Detect which cell encompasses the target text, then output its [X, Y] center coordinate. 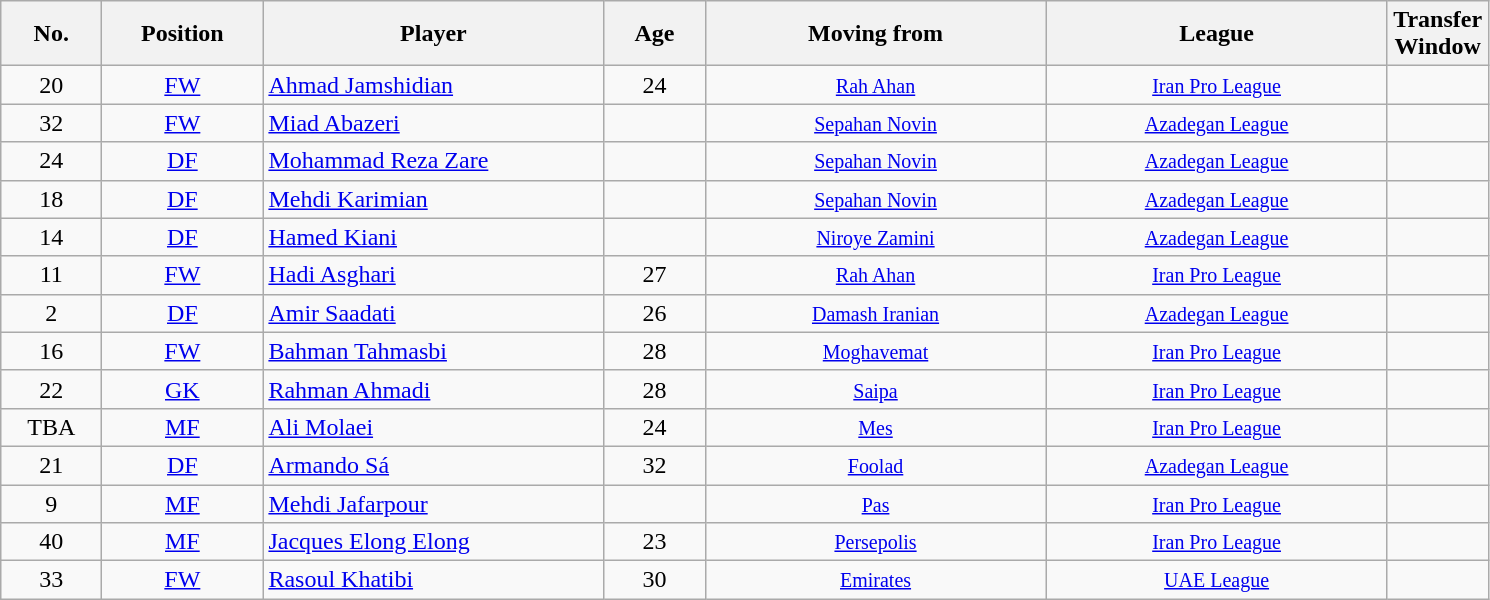
27 [654, 275]
Saipa [876, 389]
Moving from [876, 34]
Persepolis [876, 542]
Foolad [876, 465]
Ahmad Jamshidian [434, 85]
11 [52, 275]
Age [654, 34]
League [1216, 34]
33 [52, 580]
18 [52, 199]
GK [182, 389]
16 [52, 351]
Miad Abazeri [434, 123]
21 [52, 465]
Position [182, 34]
Moghavemat [876, 351]
Transfer Window [1438, 34]
Rahman Ahmadi [434, 389]
14 [52, 237]
Amir Saadati [434, 313]
TBA [52, 427]
Mehdi Karimian [434, 199]
Emirates [876, 580]
20 [52, 85]
Ali Molaei [434, 427]
No. [52, 34]
Hadi Asghari [434, 275]
Armando Sá [434, 465]
Bahman Tahmasbi [434, 351]
9 [52, 503]
Damash Iranian [876, 313]
Pas [876, 503]
Mohammad Reza Zare [434, 161]
2 [52, 313]
23 [654, 542]
Player [434, 34]
Jacques Elong Elong [434, 542]
Niroye Zamini [876, 237]
30 [654, 580]
UAE League [1216, 580]
40 [52, 542]
22 [52, 389]
Hamed Kiani [434, 237]
Mes [876, 427]
Mehdi Jafarpour [434, 503]
26 [654, 313]
Rasoul Khatibi [434, 580]
